Search for the cell housing the specified text and yield its (X, Y) center coordinate. 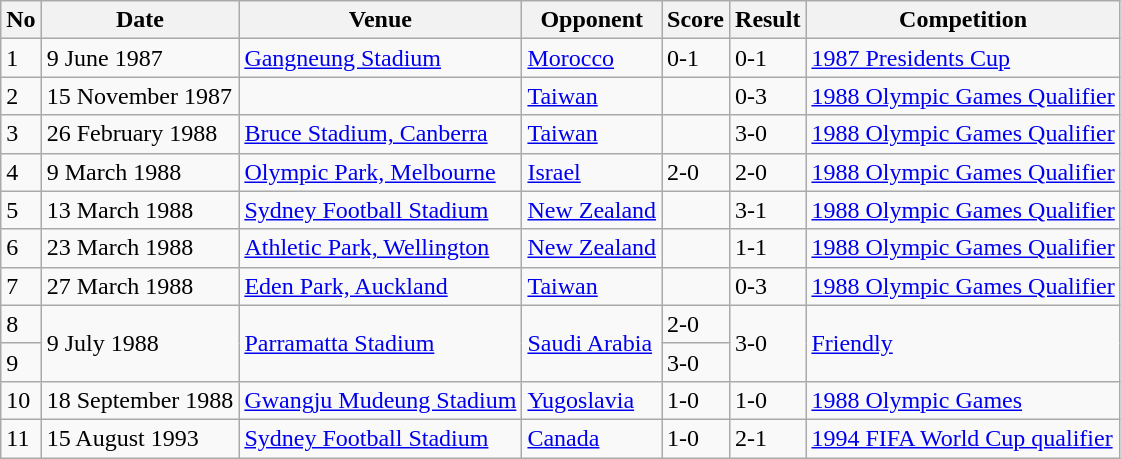
Competition (963, 20)
Gwangju Mudeung Stadium (380, 400)
9 June 1987 (140, 58)
9 March 1988 (140, 172)
1988 Olympic Games (963, 400)
27 March 1988 (140, 286)
23 March 1988 (140, 248)
9 (21, 362)
Score (696, 20)
Saudi Arabia (592, 343)
4 (21, 172)
26 February 1988 (140, 134)
11 (21, 438)
Bruce Stadium, Canberra (380, 134)
Parramatta Stadium (380, 343)
No (21, 20)
Friendly (963, 343)
3-1 (768, 210)
1994 FIFA World Cup qualifier (963, 438)
Morocco (592, 58)
1987 Presidents Cup (963, 58)
Opponent (592, 20)
Canada (592, 438)
Athletic Park, Wellington (380, 248)
13 March 1988 (140, 210)
Venue (380, 20)
1-1 (768, 248)
Yugoslavia (592, 400)
3 (21, 134)
Israel (592, 172)
1 (21, 58)
2 (21, 96)
9 July 1988 (140, 343)
7 (21, 286)
18 September 1988 (140, 400)
Gangneung Stadium (380, 58)
5 (21, 210)
10 (21, 400)
15 August 1993 (140, 438)
Result (768, 20)
8 (21, 324)
15 November 1987 (140, 96)
Date (140, 20)
Olympic Park, Melbourne (380, 172)
2-1 (768, 438)
6 (21, 248)
Eden Park, Auckland (380, 286)
